From the cell containing the given text, extract its center point as [x, y] coordinate. 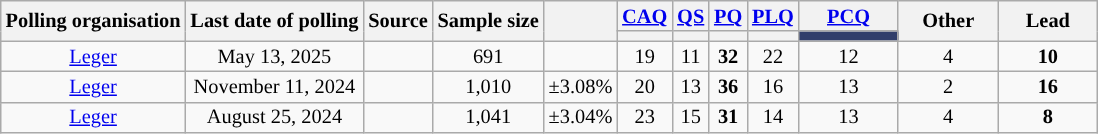
±3.08% [581, 86]
QS [690, 16]
32 [728, 56]
PQ [728, 16]
Last date of polling [274, 20]
CAQ [644, 16]
1,041 [488, 118]
Sample size [488, 20]
8 [1048, 118]
November 11, 2024 [274, 86]
2 [948, 86]
23 [644, 118]
Source [398, 20]
10 [1048, 56]
36 [728, 86]
Polling organisation [94, 20]
±3.04% [581, 118]
22 [773, 56]
1,010 [488, 86]
19 [644, 56]
11 [690, 56]
Lead [1048, 20]
31 [728, 118]
Other [948, 20]
14 [773, 118]
PLQ [773, 16]
691 [488, 56]
PCQ [849, 16]
May 13, 2025 [274, 56]
August 25, 2024 [274, 118]
15 [690, 118]
20 [644, 86]
12 [849, 56]
